Determine the [x, y] coordinate at the center of the cell enclosing the given text.  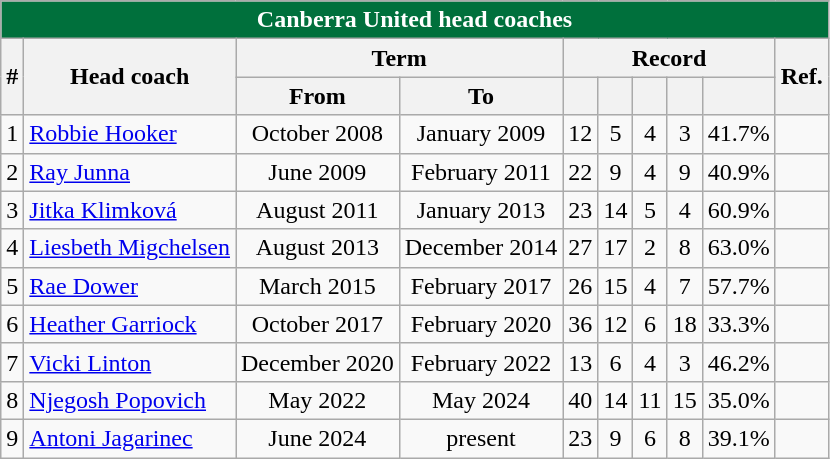
46.2% [738, 362]
present [481, 438]
August 2013 [318, 248]
To [481, 96]
Ray Junna [130, 172]
February 2020 [481, 324]
August 2011 [318, 210]
33.3% [738, 324]
June 2009 [318, 172]
May 2024 [481, 400]
Robbie Hooker [130, 134]
1 [12, 134]
11 [650, 400]
Term [400, 58]
March 2015 [318, 286]
# [12, 77]
Head coach [130, 77]
Liesbeth Migchelsen [130, 248]
Heather Garriock [130, 324]
December 2020 [318, 362]
27 [580, 248]
Record [669, 58]
June 2024 [318, 438]
Antoni Jagarinec [130, 438]
35.0% [738, 400]
Rae Dower [130, 286]
22 [580, 172]
36 [580, 324]
40 [580, 400]
February 2017 [481, 286]
Canberra United head coaches [415, 20]
Njegosh Popovich [130, 400]
Jitka Klimková [130, 210]
Ref. [802, 77]
60.9% [738, 210]
From [318, 96]
41.7% [738, 134]
February 2011 [481, 172]
Vicki Linton [130, 362]
26 [580, 286]
October 2008 [318, 134]
October 2017 [318, 324]
63.0% [738, 248]
January 2009 [481, 134]
39.1% [738, 438]
May 2022 [318, 400]
January 2013 [481, 210]
40.9% [738, 172]
57.7% [738, 286]
18 [684, 324]
December 2014 [481, 248]
13 [580, 362]
17 [616, 248]
February 2022 [481, 362]
